Return [X, Y] of the center of cell containing provided text 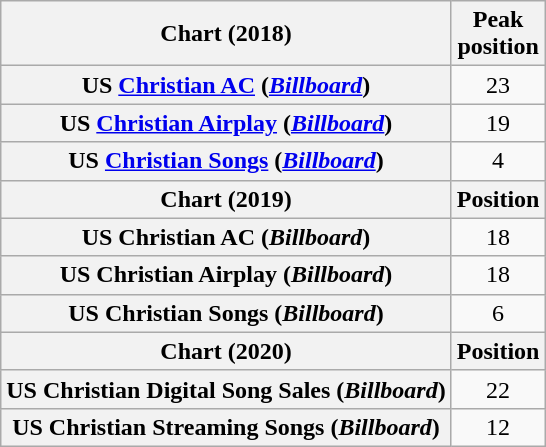
US Christian Streaming Songs (Billboard) [226, 427]
12 [498, 427]
Peakposition [498, 34]
19 [498, 123]
Chart (2019) [226, 199]
Chart (2018) [226, 34]
4 [498, 161]
23 [498, 85]
US Christian Digital Song Sales (Billboard) [226, 389]
6 [498, 313]
22 [498, 389]
Chart (2020) [226, 351]
